For the text-containing cell, return its midpoint in (X, Y) coordinate format. 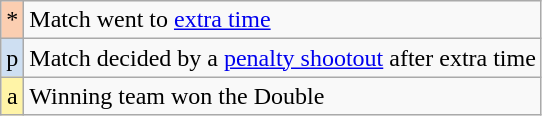
Match went to extra time (283, 20)
p (12, 58)
Match decided by a penalty shootout after extra time (283, 58)
Winning team won the Double (283, 96)
* (12, 20)
a (12, 96)
